Scan for the cell matching the given text and deliver its (x, y) coordinate at center. 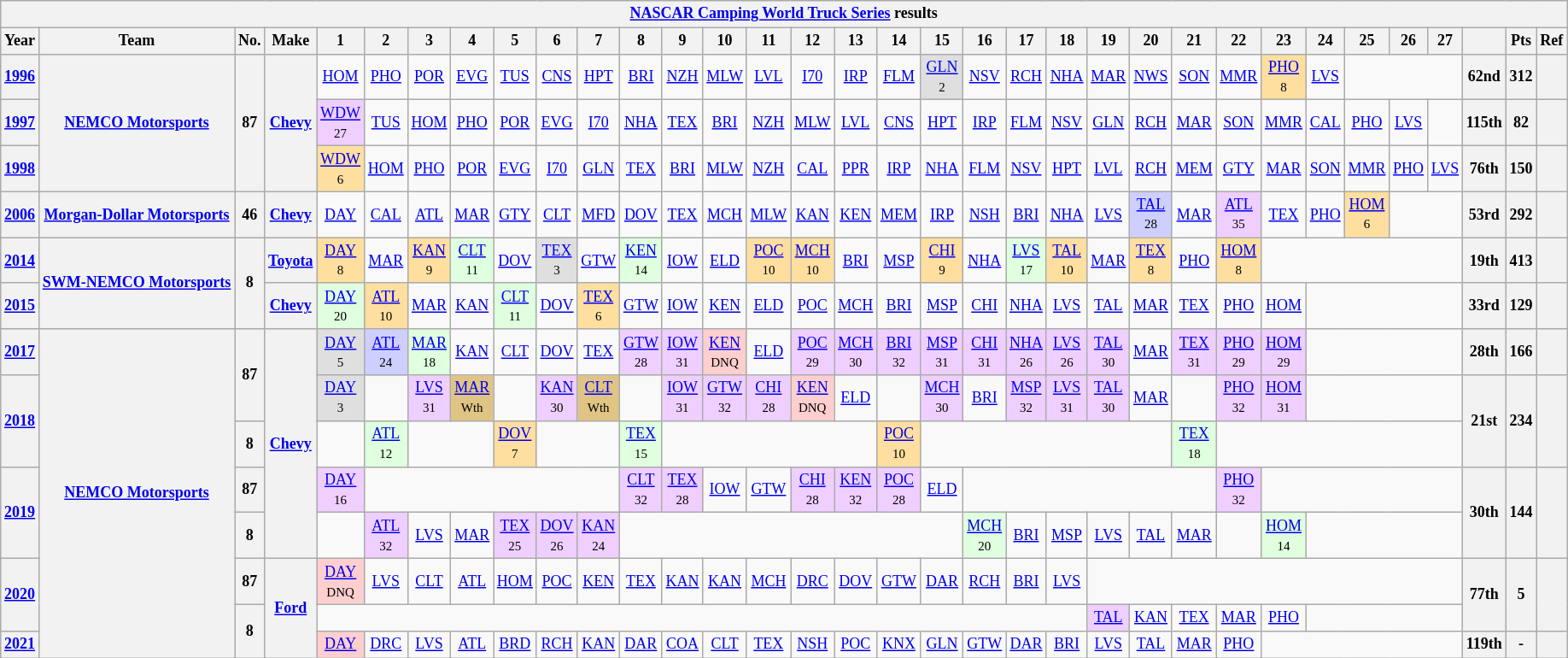
CLTWth (599, 398)
Year (20, 41)
MAR18 (429, 352)
COA (682, 644)
22 (1238, 41)
DOV7 (516, 444)
BRI32 (899, 352)
TAL28 (1151, 214)
1997 (20, 123)
PHO29 (1238, 352)
21 (1194, 41)
TEX31 (1194, 352)
HOM29 (1284, 352)
PPR (856, 168)
23 (1284, 41)
TEX18 (1194, 444)
2 (386, 41)
28th (1484, 352)
2018 (20, 420)
2019 (20, 513)
115th (1484, 123)
76th (1484, 168)
2006 (20, 214)
DAY16 (341, 490)
MARWth (472, 398)
Make (290, 41)
150 (1521, 168)
POC29 (813, 352)
TEX15 (641, 444)
ATL32 (386, 536)
KNX (899, 644)
TEX3 (557, 261)
DAY8 (341, 261)
82 (1521, 123)
Toyota (290, 261)
NASCAR Camping World Truck Series results (784, 14)
16 (985, 41)
3 (429, 41)
DAYDNQ (341, 581)
CHI31 (985, 352)
HOM8 (1238, 261)
CLT32 (641, 490)
NHA26 (1027, 352)
19th (1484, 261)
2021 (20, 644)
1 (341, 41)
4 (472, 41)
129 (1521, 306)
62nd (1484, 77)
SWM-NEMCO Motorsports (137, 284)
1996 (20, 77)
TEX8 (1151, 261)
21st (1484, 420)
9 (682, 41)
15 (942, 41)
18 (1067, 41)
TEX25 (516, 536)
KAN30 (557, 398)
NWS (1151, 77)
ATL35 (1238, 214)
WDW27 (341, 123)
Team (137, 41)
ATL24 (386, 352)
MSP32 (1027, 398)
- (1521, 644)
166 (1521, 352)
26 (1409, 41)
HOM14 (1284, 536)
MCH20 (985, 536)
7 (599, 41)
DOV26 (557, 536)
20 (1151, 41)
WDW6 (341, 168)
Morgan-Dollar Motorsports (137, 214)
KEN32 (856, 490)
TEX28 (682, 490)
119th (1484, 644)
GTW28 (641, 352)
2015 (20, 306)
LVS26 (1067, 352)
GTW32 (724, 398)
144 (1521, 513)
10 (724, 41)
30th (1484, 513)
Pts (1521, 41)
GLN2 (942, 77)
33rd (1484, 306)
TEX6 (599, 306)
MFD (599, 214)
HOM6 (1366, 214)
ATL10 (386, 306)
1998 (20, 168)
13 (856, 41)
11 (769, 41)
292 (1521, 214)
MCH10 (813, 261)
MSP31 (942, 352)
Ref (1552, 41)
PHO8 (1284, 77)
77th (1484, 595)
CHI9 (942, 261)
53rd (1484, 214)
DAY5 (341, 352)
46 (249, 214)
TAL10 (1067, 261)
HOM31 (1284, 398)
2014 (20, 261)
14 (899, 41)
CHI (985, 306)
LVS17 (1027, 261)
6 (557, 41)
DAY3 (341, 398)
27 (1445, 41)
No. (249, 41)
12 (813, 41)
25 (1366, 41)
234 (1521, 420)
KEN14 (641, 261)
19 (1109, 41)
DAY20 (341, 306)
KAN24 (599, 536)
2017 (20, 352)
413 (1521, 261)
KAN9 (429, 261)
POC28 (899, 490)
24 (1325, 41)
Ford (290, 608)
BRD (516, 644)
312 (1521, 77)
2020 (20, 595)
17 (1027, 41)
ATL12 (386, 444)
